For the text-containing cell, return its midpoint in (x, y) coordinate format. 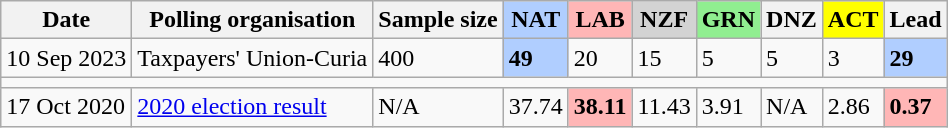
NZF (664, 20)
0.37 (916, 107)
11.43 (664, 107)
Sample size (438, 20)
400 (438, 58)
2020 election result (252, 107)
29 (916, 58)
3.91 (728, 107)
GRN (728, 20)
ACT (853, 20)
17 Oct 2020 (66, 107)
37.74 (536, 107)
20 (600, 58)
Polling organisation (252, 20)
NAT (536, 20)
15 (664, 58)
DNZ (792, 20)
LAB (600, 20)
Taxpayers' Union-Curia (252, 58)
Lead (916, 20)
49 (536, 58)
10 Sep 2023 (66, 58)
2.86 (853, 107)
3 (853, 58)
Date (66, 20)
38.11 (600, 107)
